Find where the given text appears and provide that cell's center as [x, y] coordinate. 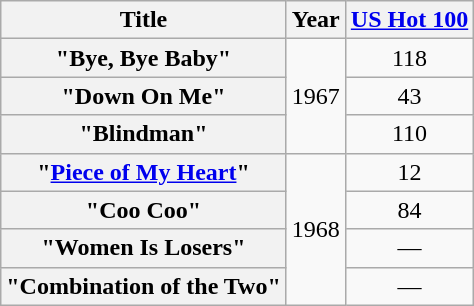
110 [409, 134]
"Women Is Losers" [144, 248]
"Bye, Bye Baby" [144, 58]
1968 [316, 229]
"Blindman" [144, 134]
"Down On Me" [144, 96]
"Combination of the Two" [144, 286]
1967 [316, 96]
"Coo Coo" [144, 210]
43 [409, 96]
"Piece of My Heart" [144, 172]
118 [409, 58]
12 [409, 172]
84 [409, 210]
Year [316, 20]
Title [144, 20]
US Hot 100 [409, 20]
